Find where the given text appears and provide that cell's center as (X, Y) coordinate. 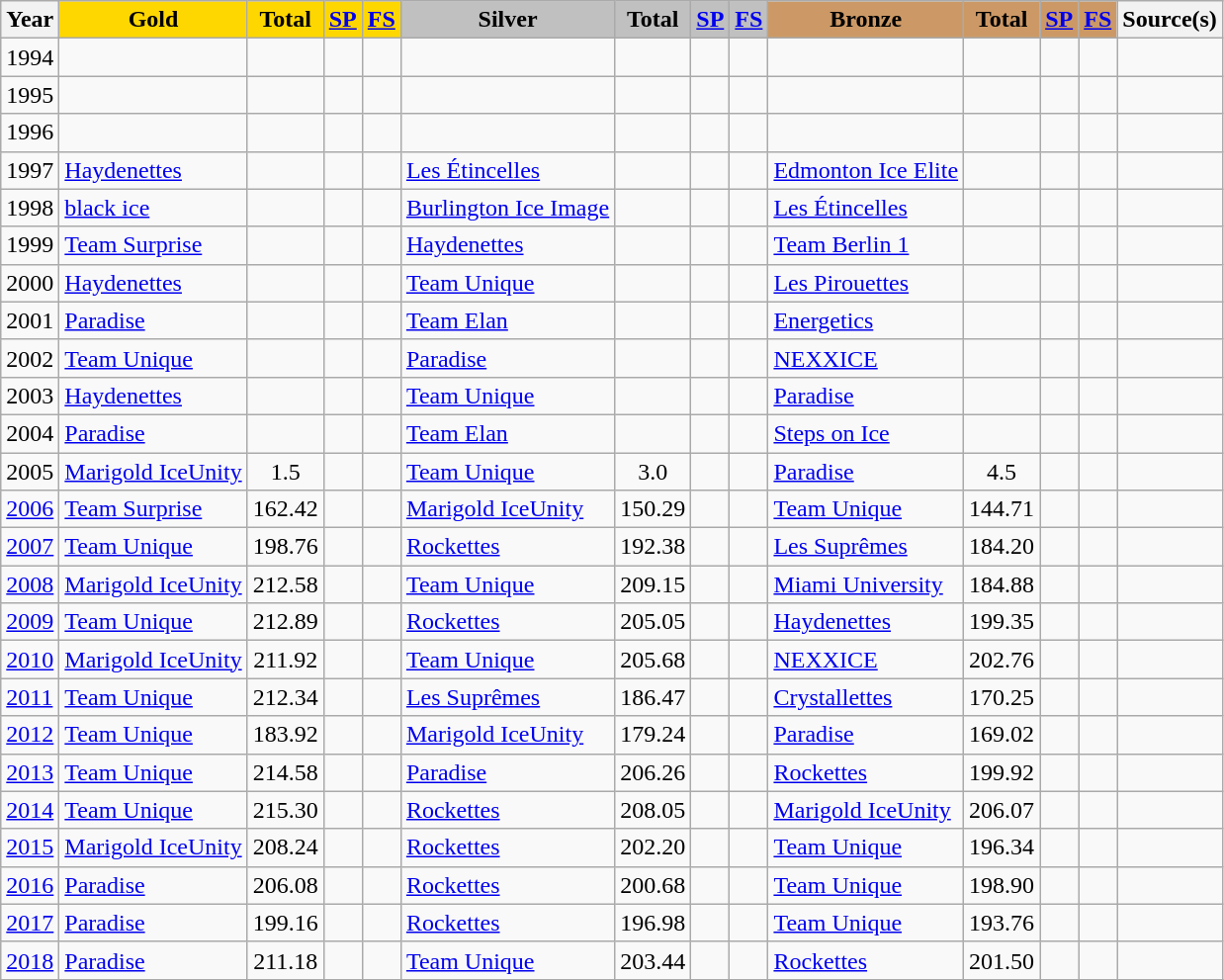
Gold (153, 20)
2010 (30, 660)
193.76 (1003, 923)
1995 (30, 95)
212.89 (285, 622)
205.68 (653, 660)
Bronze (866, 20)
2011 (30, 697)
150.29 (653, 509)
2000 (30, 283)
212.34 (285, 697)
201.50 (1003, 960)
2005 (30, 472)
199.16 (285, 923)
200.68 (653, 885)
170.25 (1003, 697)
Source(s) (1171, 20)
1994 (30, 57)
202.20 (653, 847)
Energetics (866, 320)
206.26 (653, 772)
2016 (30, 885)
215.30 (285, 810)
1999 (30, 245)
184.88 (1003, 584)
206.08 (285, 885)
2001 (30, 320)
206.07 (1003, 810)
Edmonton Ice Elite (866, 170)
2018 (30, 960)
2017 (30, 923)
192.38 (653, 547)
208.24 (285, 847)
4.5 (1003, 472)
184.20 (1003, 547)
Year (30, 20)
2002 (30, 358)
186.47 (653, 697)
1996 (30, 133)
196.98 (653, 923)
2012 (30, 735)
208.05 (653, 810)
1998 (30, 208)
Silver (507, 20)
162.42 (285, 509)
Les Pirouettes (866, 283)
2013 (30, 772)
196.34 (1003, 847)
2004 (30, 433)
Burlington Ice Image (507, 208)
211.18 (285, 960)
202.76 (1003, 660)
144.71 (1003, 509)
2009 (30, 622)
2014 (30, 810)
Team Berlin 1 (866, 245)
211.92 (285, 660)
2003 (30, 396)
2006 (30, 509)
3.0 (653, 472)
Steps on Ice (866, 433)
205.05 (653, 622)
199.35 (1003, 622)
Crystallettes (866, 697)
198.76 (285, 547)
179.24 (653, 735)
black ice (153, 208)
1.5 (285, 472)
2007 (30, 547)
1997 (30, 170)
169.02 (1003, 735)
199.92 (1003, 772)
203.44 (653, 960)
214.58 (285, 772)
209.15 (653, 584)
183.92 (285, 735)
Miami University (866, 584)
2015 (30, 847)
198.90 (1003, 885)
212.58 (285, 584)
2008 (30, 584)
